Determine the [x, y] coordinate at the center of the cell enclosing the given text.  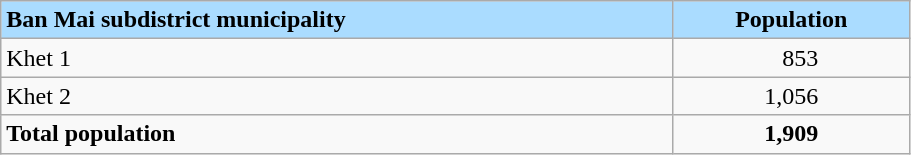
1,056 [791, 96]
Khet 1 [337, 58]
1,909 [791, 134]
Total population [337, 134]
853 [791, 58]
Ban Mai subdistrict municipality [337, 20]
Khet 2 [337, 96]
Population [791, 20]
